Detect which cell encompasses the target text, then output its (x, y) center coordinate. 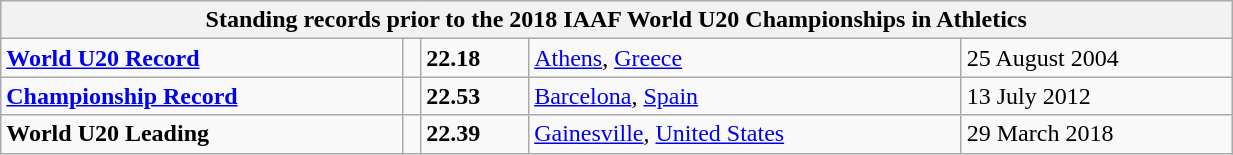
22.39 (475, 134)
29 March 2018 (1096, 134)
World U20 Record (202, 58)
Gainesville, United States (746, 134)
Athens, Greece (746, 58)
Barcelona, Spain (746, 96)
13 July 2012 (1096, 96)
Standing records prior to the 2018 IAAF World U20 Championships in Athletics (616, 20)
World U20 Leading (202, 134)
22.53 (475, 96)
25 August 2004 (1096, 58)
Championship Record (202, 96)
22.18 (475, 58)
